For the text-containing cell, return its midpoint in (x, y) coordinate format. 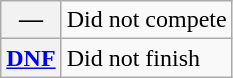
Did not compete (146, 20)
— (31, 20)
DNF (31, 58)
Did not finish (146, 58)
